Return (X, Y) of the center of cell containing provided text 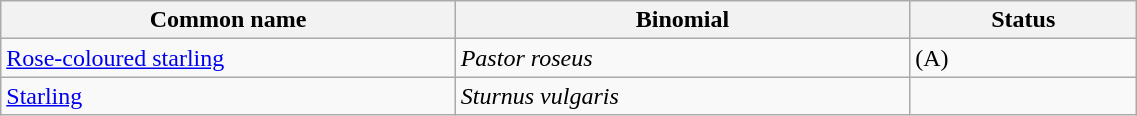
Pastor roseus (682, 58)
Rose-coloured starling (228, 58)
Sturnus vulgaris (682, 96)
Binomial (682, 20)
Status (1024, 20)
(A) (1024, 58)
Starling (228, 96)
Common name (228, 20)
